Scan for the cell matching the given text and deliver its (x, y) coordinate at center. 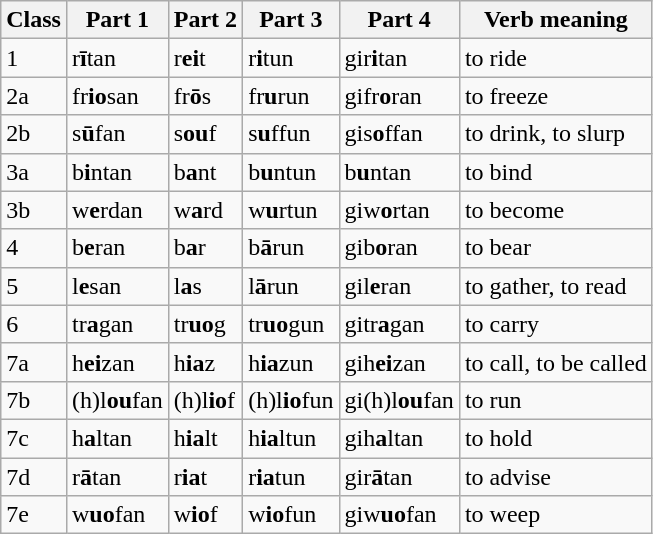
Part 4 (399, 20)
riat (205, 477)
4 (34, 248)
giwuofan (399, 515)
hiaz (205, 362)
7c (34, 438)
frōs (205, 96)
bant (205, 172)
to hold (556, 438)
giwortan (399, 210)
heizan (117, 362)
wurtun (291, 210)
haltan (117, 438)
truog (205, 324)
frurun (291, 96)
beran (117, 248)
Verb meaning (556, 20)
rātan (117, 477)
ward (205, 210)
girātan (399, 477)
sūfan (117, 134)
2a (34, 96)
gileran (399, 286)
to carry (556, 324)
to run (556, 400)
wiof (205, 515)
(h)liofun (291, 400)
friosan (117, 96)
las (205, 286)
bārun (291, 248)
to bind (556, 172)
giritan (399, 58)
gifroran (399, 96)
3a (34, 172)
to gather, to read (556, 286)
2b (34, 134)
riatun (291, 477)
6 (34, 324)
ritun (291, 58)
buntun (291, 172)
gisoffan (399, 134)
to advise (556, 477)
hiazun (291, 362)
souf (205, 134)
bar (205, 248)
reit (205, 58)
to call, to be called (556, 362)
werdan (117, 210)
truogun (291, 324)
Part 3 (291, 20)
rītan (117, 58)
1 (34, 58)
gihaltan (399, 438)
to freeze (556, 96)
to ride (556, 58)
7b (34, 400)
to become (556, 210)
tragan (117, 324)
bintan (117, 172)
(h)liof (205, 400)
3b (34, 210)
Part 2 (205, 20)
wuofan (117, 515)
5 (34, 286)
wiofun (291, 515)
hialtun (291, 438)
Part 1 (117, 20)
to drink, to slurp (556, 134)
giboran (399, 248)
giheizan (399, 362)
(h)loufan (117, 400)
gi(h)loufan (399, 400)
7d (34, 477)
buntan (399, 172)
7e (34, 515)
to weep (556, 515)
Class (34, 20)
to bear (556, 248)
lesan (117, 286)
lārun (291, 286)
hialt (205, 438)
suffun (291, 134)
gitragan (399, 324)
7a (34, 362)
